Pinpoint the cell where the given text exists, returning its [x, y] midpoint coordinate. 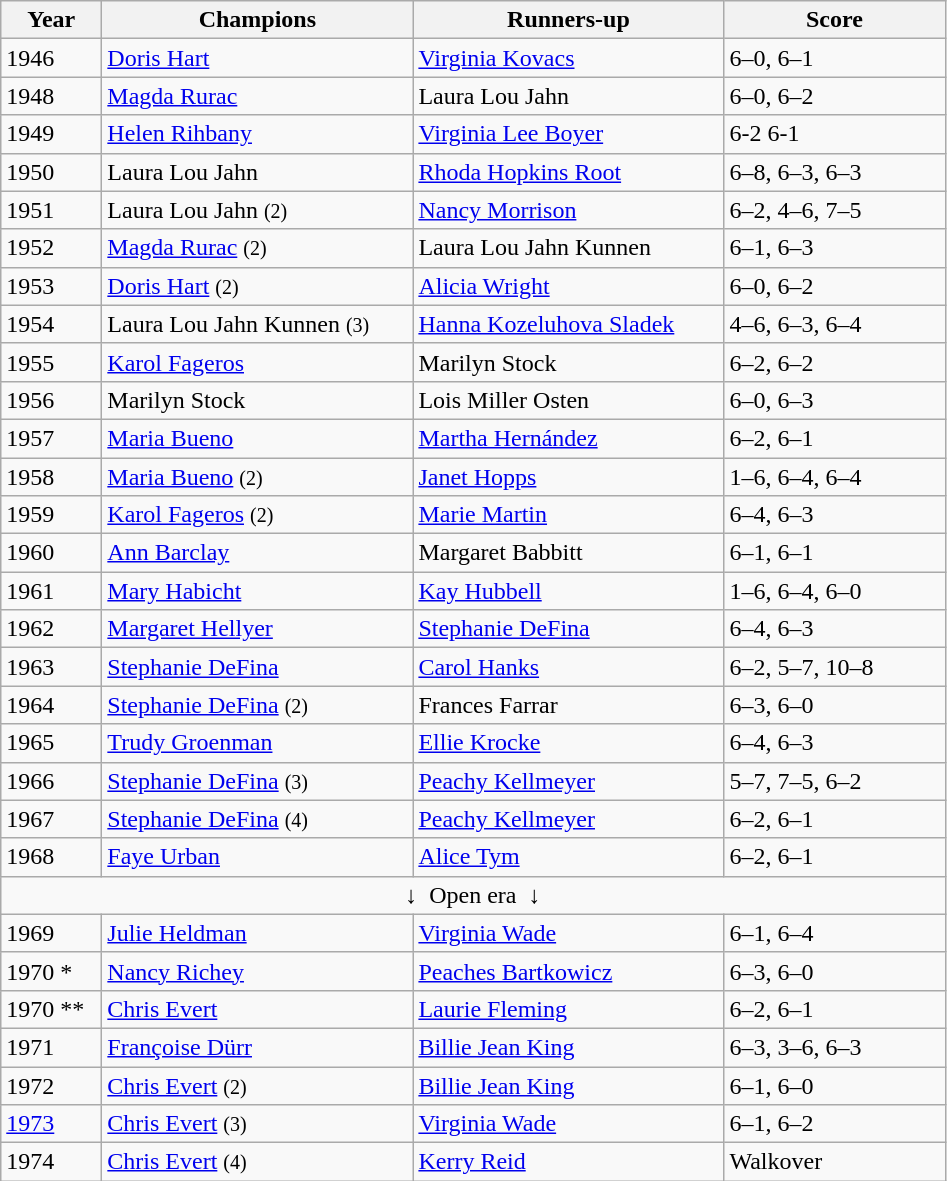
Alice Tym [568, 857]
Stephanie DeFina (2) [258, 705]
Laura Lou Jahn (2) [258, 210]
Martha Hernández [568, 438]
1971 [52, 1047]
1956 [52, 400]
Doris Hart (2) [258, 286]
6–1, 6–0 [834, 1085]
1946 [52, 58]
Chris Evert [258, 1009]
1965 [52, 743]
Ann Barclay [258, 553]
1974 [52, 1162]
Frances Farrar [568, 705]
1970 ** [52, 1009]
1952 [52, 248]
1972 [52, 1085]
6–0, 6–1 [834, 58]
Kerry Reid [568, 1162]
Kay Hubbell [568, 591]
6-2 6-1 [834, 134]
Magda Rurac [258, 96]
Chris Evert (4) [258, 1162]
Nancy Richey [258, 971]
Year [52, 20]
6–8, 6–3, 6–3 [834, 172]
1954 [52, 324]
Lois Miller Osten [568, 400]
6–2, 4–6, 7–5 [834, 210]
6–2, 6–2 [834, 362]
1951 [52, 210]
Margaret Hellyer [258, 629]
Faye Urban [258, 857]
Score [834, 20]
5–7, 7–5, 6–2 [834, 781]
1962 [52, 629]
Chris Evert (3) [258, 1124]
1949 [52, 134]
Rhoda Hopkins Root [568, 172]
Trudy Groenman [258, 743]
Helen Rihbany [258, 134]
Chris Evert (2) [258, 1085]
Stephanie DeFina (4) [258, 819]
1948 [52, 96]
Runners-up [568, 20]
Doris Hart [258, 58]
Virginia Lee Boyer [568, 134]
1970 * [52, 971]
Peaches Bartkowicz [568, 971]
4–6, 6–3, 6–4 [834, 324]
6–2, 5–7, 10–8 [834, 667]
Nancy Morrison [568, 210]
Laura Lou Jahn Kunnen (3) [258, 324]
Laura Lou Jahn Kunnen [568, 248]
Marie Martin [568, 515]
1957 [52, 438]
1966 [52, 781]
1967 [52, 819]
Champions [258, 20]
1955 [52, 362]
1963 [52, 667]
Alicia Wright [568, 286]
Karol Fageros (2) [258, 515]
Stephanie DeFina (3) [258, 781]
1960 [52, 553]
6–3, 3–6, 6–3 [834, 1047]
1958 [52, 477]
6–1, 6–4 [834, 933]
1964 [52, 705]
6–1, 6–2 [834, 1124]
Françoise Dürr [258, 1047]
6–1, 6–1 [834, 553]
6–1, 6–3 [834, 248]
1973 [52, 1124]
Carol Hanks [568, 667]
Walkover [834, 1162]
1959 [52, 515]
Julie Heldman [258, 933]
Margaret Babbitt [568, 553]
1–6, 6–4, 6–4 [834, 477]
Karol Fageros [258, 362]
Virginia Kovacs [568, 58]
Janet Hopps [568, 477]
Laurie Fleming [568, 1009]
Maria Bueno [258, 438]
1969 [52, 933]
6–0, 6–3 [834, 400]
Maria Bueno (2) [258, 477]
1968 [52, 857]
1953 [52, 286]
↓ Open era ↓ [473, 895]
Mary Habicht [258, 591]
Magda Rurac (2) [258, 248]
Hanna Kozeluhova Sladek [568, 324]
1961 [52, 591]
1950 [52, 172]
Ellie Krocke [568, 743]
1–6, 6–4, 6–0 [834, 591]
